Scan for the cell matching the given text and deliver its (x, y) coordinate at center. 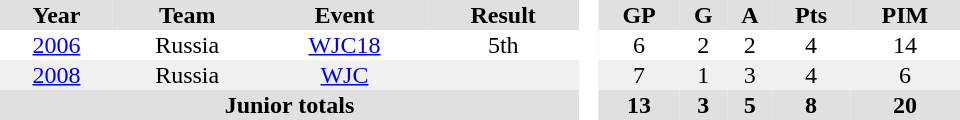
2006 (56, 45)
WJC (344, 75)
13 (639, 105)
8 (811, 105)
20 (905, 105)
Result (504, 15)
Pts (811, 15)
WJC18 (344, 45)
7 (639, 75)
GP (639, 15)
PIM (905, 15)
Event (344, 15)
A (750, 15)
1 (703, 75)
5 (750, 105)
Team (187, 15)
Junior totals (290, 105)
14 (905, 45)
Year (56, 15)
5th (504, 45)
2008 (56, 75)
G (703, 15)
